Output the (x, y) coordinate of the center of the cell containing the given text.  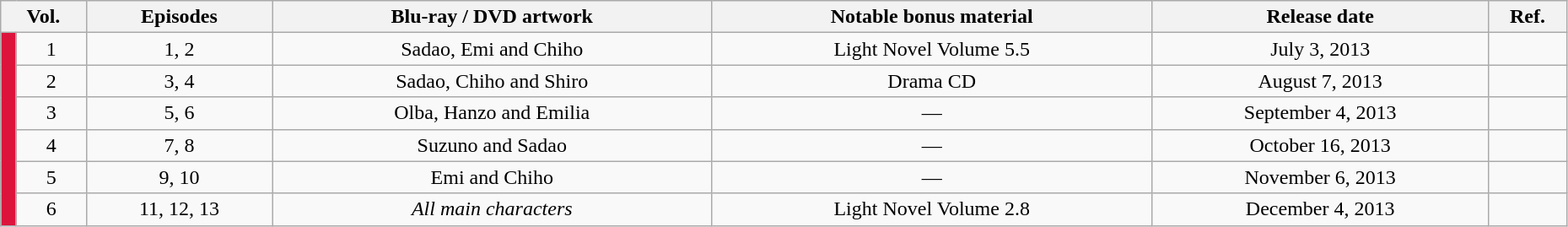
9, 10 (179, 177)
July 3, 2013 (1321, 49)
3 (51, 113)
Light Novel Volume 2.8 (932, 209)
October 16, 2013 (1321, 145)
7, 8 (179, 145)
Sadao, Emi and Chiho (493, 49)
Blu-ray / DVD artwork (493, 17)
4 (51, 145)
5, 6 (179, 113)
Vol. (44, 17)
September 4, 2013 (1321, 113)
Light Novel Volume 5.5 (932, 49)
6 (51, 209)
3, 4 (179, 81)
Episodes (179, 17)
1 (51, 49)
December 4, 2013 (1321, 209)
Olba, Hanzo and Emilia (493, 113)
August 7, 2013 (1321, 81)
Suzuno and Sadao (493, 145)
1, 2 (179, 49)
Notable bonus material (932, 17)
Drama CD (932, 81)
5 (51, 177)
All main characters (493, 209)
Ref. (1528, 17)
Release date (1321, 17)
November 6, 2013 (1321, 177)
2 (51, 81)
Sadao, Chiho and Shiro (493, 81)
Emi and Chiho (493, 177)
11, 12, 13 (179, 209)
